Scan for the cell matching the given text and deliver its [x, y] coordinate at center. 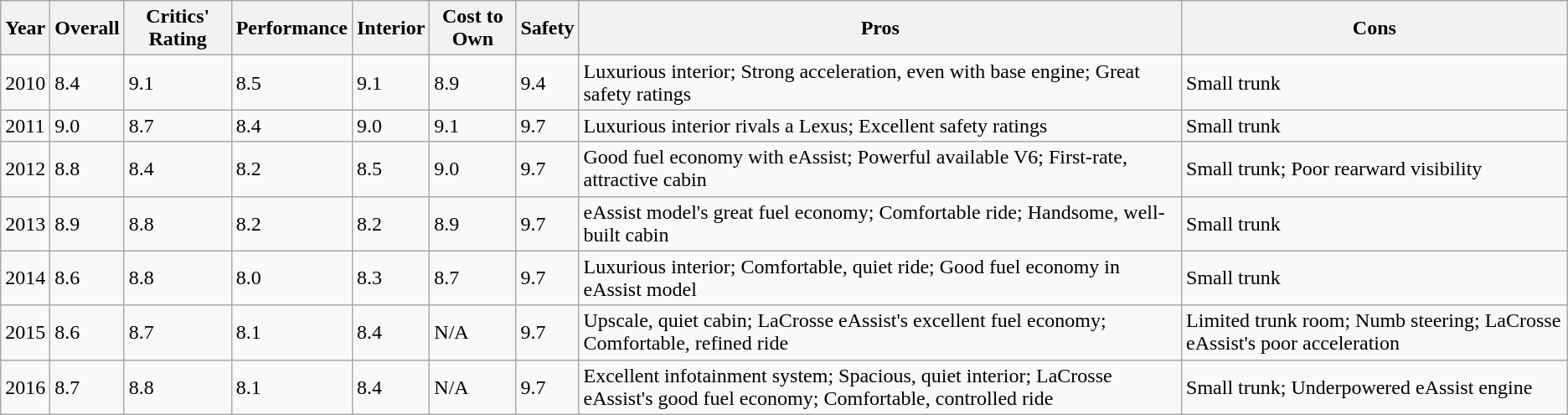
Limited trunk room; Numb steering; LaCrosse eAssist's poor acceleration [1375, 332]
Critics' Rating [178, 29]
Pros [880, 29]
2010 [25, 82]
2015 [25, 332]
2016 [25, 387]
Good fuel economy with eAssist; Powerful available V6; First-rate, attractive cabin [880, 169]
Cost to Own [472, 29]
Small trunk; Underpowered eAssist engine [1375, 387]
8.3 [390, 278]
Performance [291, 29]
9.4 [548, 82]
2013 [25, 223]
Small trunk; Poor rearward visibility [1375, 169]
8.0 [291, 278]
Safety [548, 29]
Upscale, quiet cabin; LaCrosse eAssist's excellent fuel economy; Comfortable, refined ride [880, 332]
Excellent infotainment system; Spacious, quiet interior; LaCrosse eAssist's good fuel economy; Comfortable, controlled ride [880, 387]
Year [25, 29]
Interior [390, 29]
2014 [25, 278]
Luxurious interior; Strong acceleration, even with base engine; Great safety ratings [880, 82]
eAssist model's great fuel economy; Comfortable ride; Handsome, well-built cabin [880, 223]
Overall [87, 29]
Luxurious interior rivals a Lexus; Excellent safety ratings [880, 126]
2011 [25, 126]
Luxurious interior; Comfortable, quiet ride; Good fuel economy in eAssist model [880, 278]
2012 [25, 169]
Cons [1375, 29]
